Search for the cell housing the specified text and yield its [x, y] center coordinate. 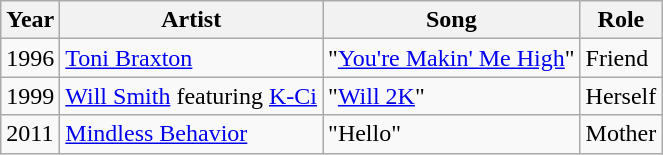
1999 [30, 96]
Year [30, 20]
Role [621, 20]
Mother [621, 134]
1996 [30, 58]
"Hello" [452, 134]
Will Smith featuring K-Ci [192, 96]
Artist [192, 20]
Herself [621, 96]
Toni Braxton [192, 58]
"Will 2K" [452, 96]
Friend [621, 58]
2011 [30, 134]
Mindless Behavior [192, 134]
"You're Makin' Me High" [452, 58]
Song [452, 20]
